For the text-containing cell, return its midpoint in (X, Y) coordinate format. 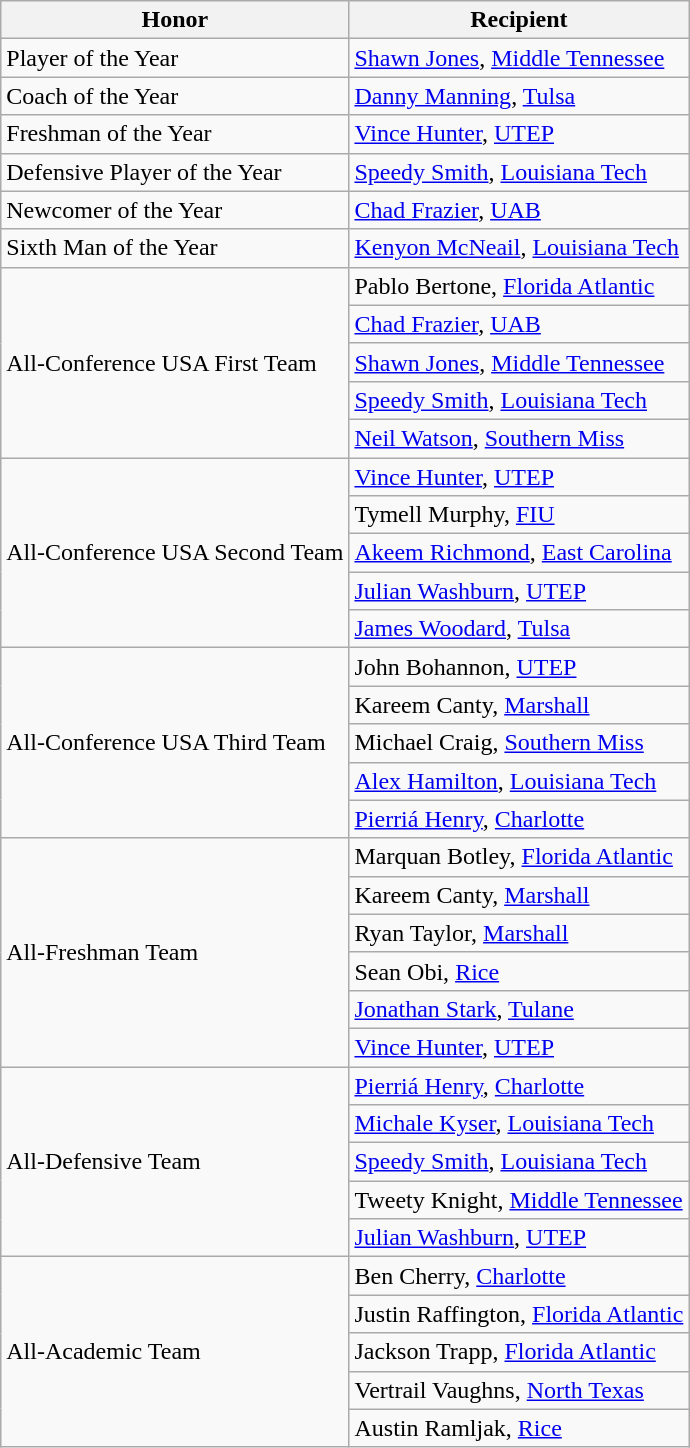
All-Academic Team (175, 1352)
Jonathan Stark, Tulane (519, 1009)
John Bohannon, UTEP (519, 667)
All-Conference USA Third Team (175, 743)
Vertrail Vaughns, North Texas (519, 1390)
All-Conference USA First Team (175, 362)
Tymell Murphy, FIU (519, 515)
Pablo Bertone, Florida Atlantic (519, 286)
Defensive Player of the Year (175, 172)
Jackson Trapp, Florida Atlantic (519, 1352)
Akeem Richmond, East Carolina (519, 553)
Sixth Man of the Year (175, 248)
Marquan Botley, Florida Atlantic (519, 857)
All-Freshman Team (175, 952)
Danny Manning, Tulsa (519, 96)
Newcomer of the Year (175, 210)
Ben Cherry, Charlotte (519, 1276)
Kenyon McNeail, Louisiana Tech (519, 248)
Coach of the Year (175, 96)
All-Conference USA Second Team (175, 553)
Freshman of the Year (175, 134)
Ryan Taylor, Marshall (519, 933)
Neil Watson, Southern Miss (519, 438)
Tweety Knight, Middle Tennessee (519, 1200)
Sean Obi, Rice (519, 971)
Justin Raffington, Florida Atlantic (519, 1314)
Michale Kyser, Louisiana Tech (519, 1124)
James Woodard, Tulsa (519, 629)
Recipient (519, 20)
Honor (175, 20)
All-Defensive Team (175, 1161)
Austin Ramljak, Rice (519, 1428)
Player of the Year (175, 58)
Michael Craig, Southern Miss (519, 743)
Alex Hamilton, Louisiana Tech (519, 781)
